Identify which cell holds the provided text, then report its [x, y] central coordinate. 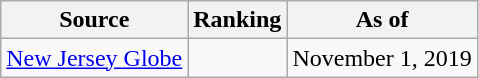
November 1, 2019 [382, 58]
As of [382, 20]
Source [94, 20]
Ranking [238, 20]
New Jersey Globe [94, 58]
